Find where the given text appears and provide that cell's center as [X, Y] coordinate. 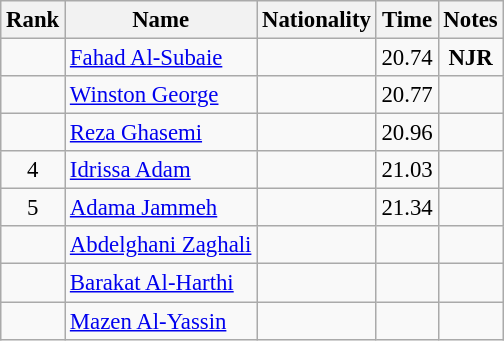
20.77 [407, 95]
Adama Jammeh [161, 208]
20.96 [407, 133]
Name [161, 20]
4 [33, 170]
Mazen Al-Yassin [161, 321]
Abdelghani Zaghali [161, 245]
Fahad Al-Subaie [161, 58]
Barakat Al-Harthi [161, 283]
21.34 [407, 208]
Notes [470, 20]
NJR [470, 58]
20.74 [407, 58]
Time [407, 20]
21.03 [407, 170]
Idrissa Adam [161, 170]
5 [33, 208]
Nationality [316, 20]
Winston George [161, 95]
Rank [33, 20]
Reza Ghasemi [161, 133]
